Output the [x, y] coordinate of the center of the cell containing the given text.  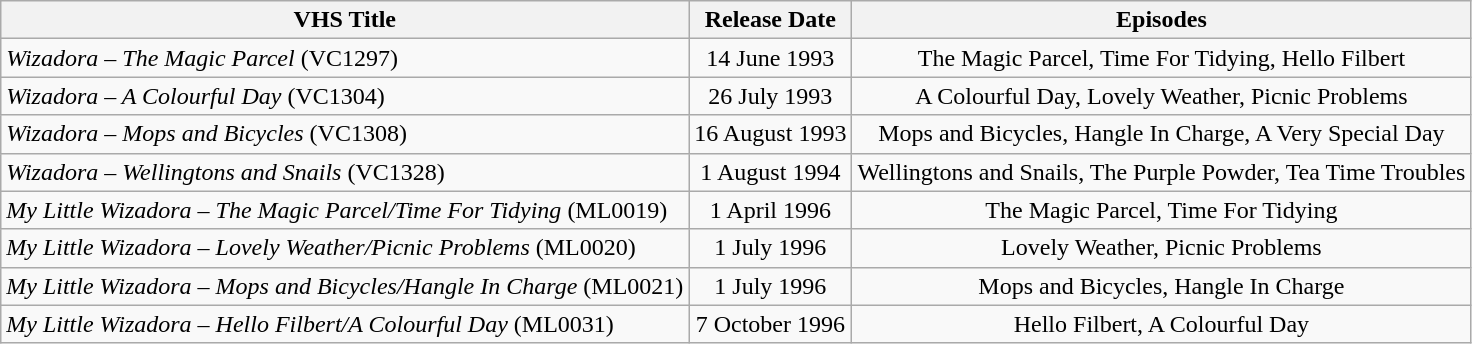
Mops and Bicycles, Hangle In Charge, A Very Special Day [1162, 134]
Wizadora – A Colourful Day (VC1304) [345, 96]
16 August 1993 [770, 134]
Mops and Bicycles, Hangle In Charge [1162, 286]
14 June 1993 [770, 58]
1 August 1994 [770, 172]
My Little Wizadora – Lovely Weather/Picnic Problems (ML0020) [345, 248]
Wizadora – The Magic Parcel (VC1297) [345, 58]
Release Date [770, 20]
Wizadora – Mops and Bicycles (VC1308) [345, 134]
The Magic Parcel, Time For Tidying, Hello Filbert [1162, 58]
A Colourful Day, Lovely Weather, Picnic Problems [1162, 96]
The Magic Parcel, Time For Tidying [1162, 210]
1 April 1996 [770, 210]
Wizadora – Wellingtons and Snails (VC1328) [345, 172]
My Little Wizadora – The Magic Parcel/Time For Tidying (ML0019) [345, 210]
My Little Wizadora – Hello Filbert/A Colourful Day (ML0031) [345, 324]
26 July 1993 [770, 96]
Hello Filbert, A Colourful Day [1162, 324]
VHS Title [345, 20]
Wellingtons and Snails, The Purple Powder, Tea Time Troubles [1162, 172]
Episodes [1162, 20]
7 October 1996 [770, 324]
Lovely Weather, Picnic Problems [1162, 248]
My Little Wizadora – Mops and Bicycles/Hangle In Charge (ML0021) [345, 286]
